Identify which cell holds the provided text, then report its (x, y) central coordinate. 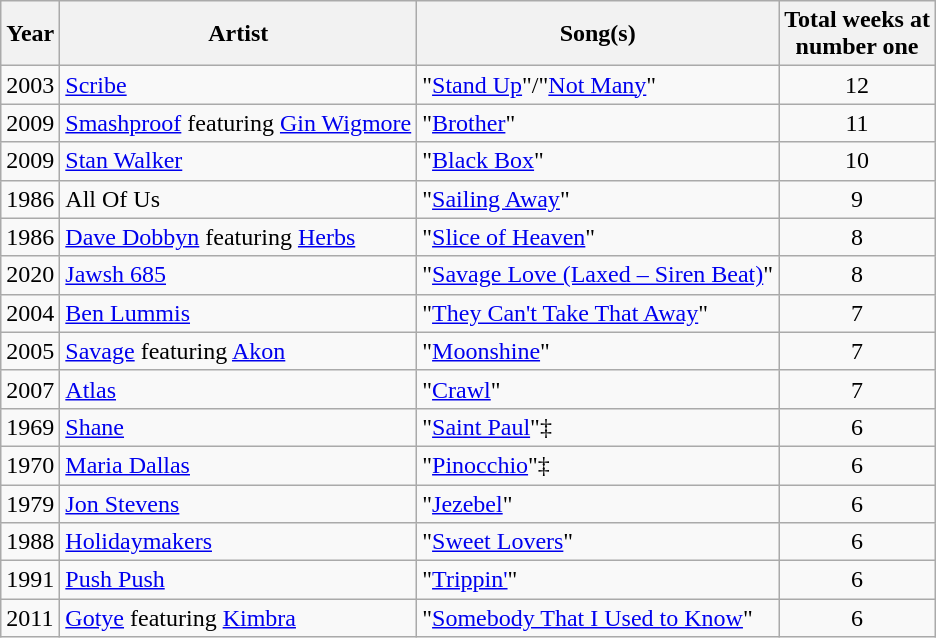
1970 (30, 465)
Jon Stevens (238, 503)
Atlas (238, 389)
1979 (30, 503)
2003 (30, 85)
"Crawl" (598, 389)
12 (858, 85)
"Brother" (598, 123)
2007 (30, 389)
Total weeks atnumber one (858, 34)
Jawsh 685 (238, 275)
2004 (30, 313)
Year (30, 34)
"Slice of Heaven" (598, 237)
"Savage Love (Laxed – Siren Beat)" (598, 275)
"Black Box" (598, 161)
2020 (30, 275)
10 (858, 161)
11 (858, 123)
All Of Us (238, 199)
Stan Walker (238, 161)
2011 (30, 618)
Ben Lummis (238, 313)
"Sweet Lovers" (598, 542)
"They Can't Take That Away" (598, 313)
Smashproof featuring Gin Wigmore (238, 123)
"Jezebel" (598, 503)
"Trippin'" (598, 580)
"Somebody That I Used to Know" (598, 618)
Artist (238, 34)
Holidaymakers (238, 542)
Song(s) (598, 34)
Shane (238, 427)
Gotye featuring Kimbra (238, 618)
9 (858, 199)
"Sailing Away" (598, 199)
2005 (30, 351)
Dave Dobbyn featuring Herbs (238, 237)
"Stand Up"/"Not Many" (598, 85)
Scribe (238, 85)
1969 (30, 427)
"Saint Paul"‡ (598, 427)
"Moonshine" (598, 351)
"Pinocchio"‡ (598, 465)
Maria Dallas (238, 465)
1988 (30, 542)
Push Push (238, 580)
1991 (30, 580)
Savage featuring Akon (238, 351)
